Find where the given text appears and provide that cell's center as (x, y) coordinate. 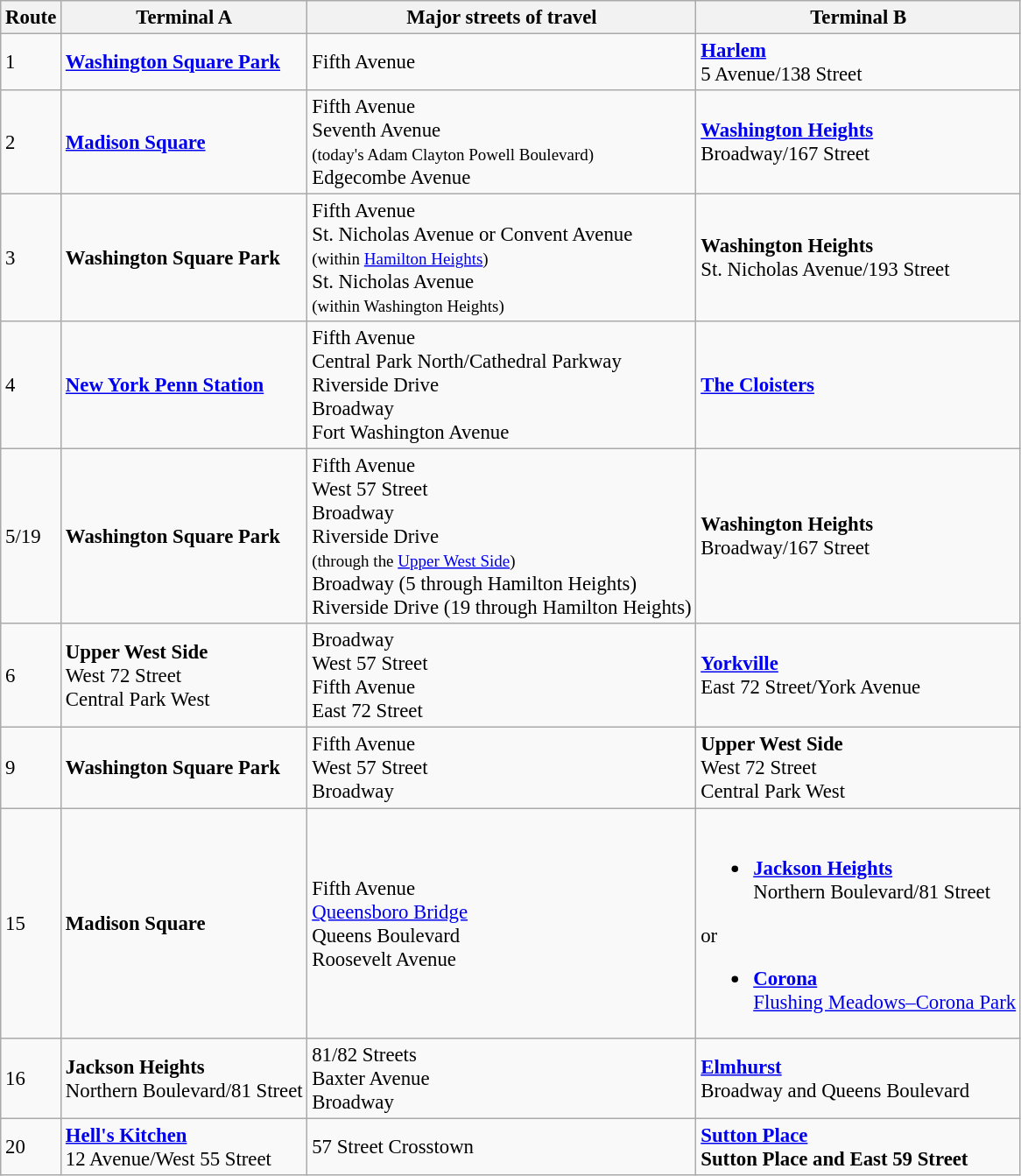
6 (32, 676)
3 (32, 258)
Sutton PlaceSutton Place and East 59 Street (858, 1147)
Fifth AvenueQueensboro BridgeQueens BoulevardRoosevelt Avenue (502, 924)
New York Penn Station (184, 385)
20 (32, 1147)
YorkvilleEast 72 Street/York Avenue (858, 676)
ElmhurstBroadway and Queens Boulevard (858, 1079)
Fifth AvenueSt. Nicholas Avenue or Convent Avenue(within Hamilton Heights)St. Nicholas Avenue(within Washington Heights) (502, 258)
9 (32, 768)
Fifth AvenueWest 57 StreetBroadway (502, 768)
BroadwayWest 57 StreetFifth AvenueEast 72 Street (502, 676)
The Cloisters (858, 385)
15 (32, 924)
81/82 StreetsBaxter AvenueBroadway (502, 1079)
Hell's Kitchen12 Avenue/West 55 Street (184, 1147)
57 Street Crosstown (502, 1147)
Jackson HeightsNorthern Boulevard/81 StreetorCoronaFlushing Meadows–Corona Park (858, 924)
Fifth AvenueCentral Park North/Cathedral ParkwayRiverside DriveBroadwayFort Washington Avenue (502, 385)
Fifth Avenue (502, 63)
Fifth AvenueSeventh Avenue(today's Adam Clayton Powell Boulevard)Edgecombe Avenue (502, 142)
Jackson HeightsNorthern Boulevard/81 Street (184, 1079)
Terminal B (858, 18)
Major streets of travel (502, 18)
2 (32, 142)
Washington HeightsSt. Nicholas Avenue/193 Street (858, 258)
16 (32, 1079)
Route (32, 18)
1 (32, 63)
4 (32, 385)
Harlem5 Avenue/138 Street (858, 63)
5/19 (32, 537)
Terminal A (184, 18)
